Return (x, y) of the center of cell containing provided text 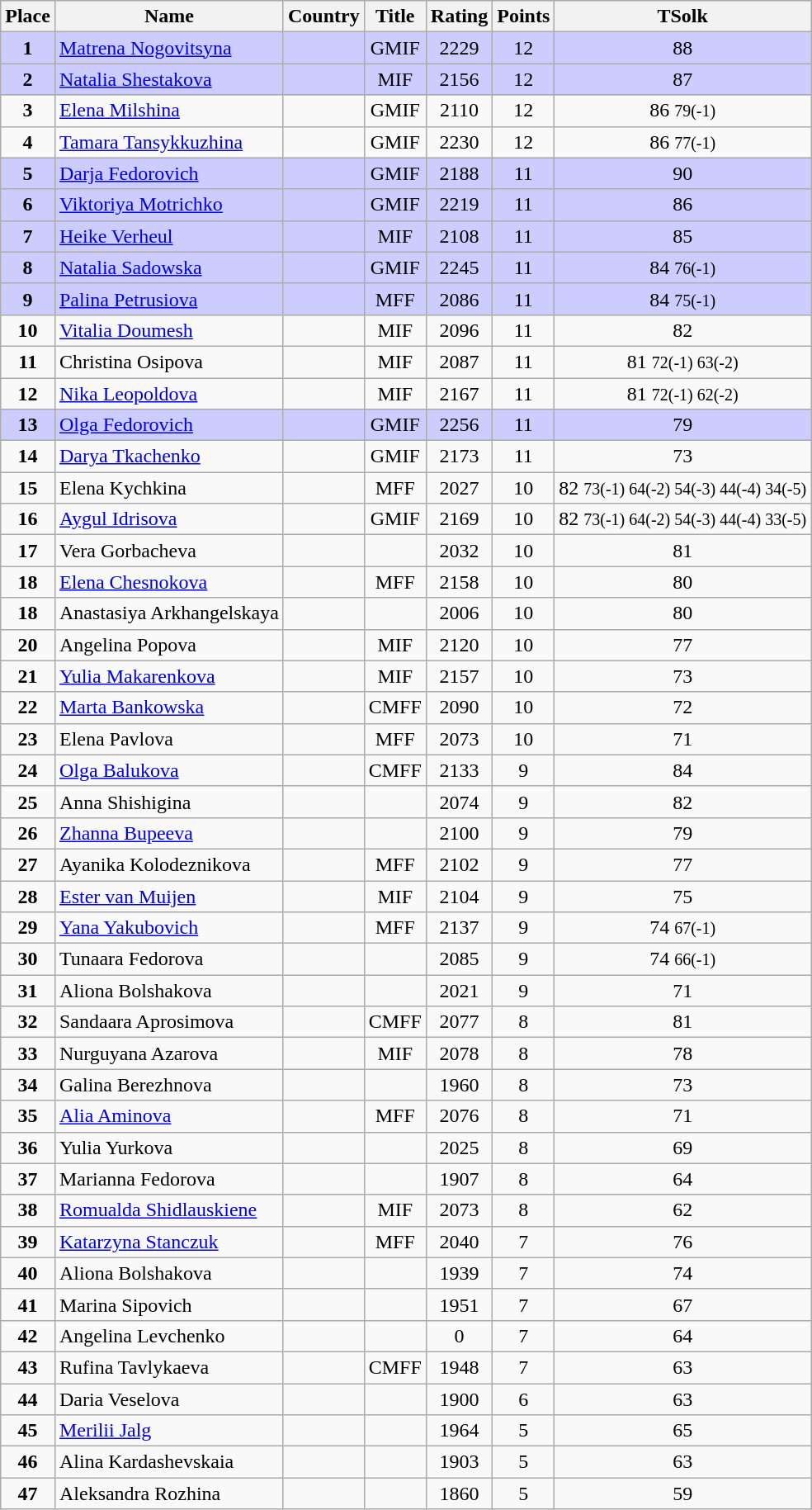
45 (28, 1431)
86 (683, 205)
2110 (459, 111)
2077 (459, 1022)
14 (28, 457)
2219 (459, 205)
2169 (459, 519)
36 (28, 1148)
65 (683, 1431)
Rating (459, 17)
75 (683, 896)
1900 (459, 1399)
Title (394, 17)
74 (683, 1273)
37 (28, 1179)
2120 (459, 645)
86 77(-1) (683, 142)
41 (28, 1304)
Place (28, 17)
17 (28, 551)
33 (28, 1053)
84 76(-1) (683, 267)
Anna Shishigina (168, 802)
Name (168, 17)
Alina Kardashevskaia (168, 1462)
1964 (459, 1431)
1 (28, 48)
2032 (459, 551)
32 (28, 1022)
21 (28, 676)
Ayanika Kolodeznikova (168, 864)
2085 (459, 959)
2104 (459, 896)
28 (28, 896)
Ester van Muijen (168, 896)
2040 (459, 1242)
2229 (459, 48)
74 66(-1) (683, 959)
26 (28, 833)
62 (683, 1210)
Katarzyna Stanczuk (168, 1242)
87 (683, 79)
2027 (459, 488)
1907 (459, 1179)
2158 (459, 582)
16 (28, 519)
Darja Fedorovich (168, 173)
85 (683, 236)
2156 (459, 79)
Zhanna Bupeeva (168, 833)
Nurguyana Azarova (168, 1053)
Christina Osipova (168, 362)
88 (683, 48)
30 (28, 959)
2157 (459, 676)
Yulia Makarenkova (168, 676)
34 (28, 1085)
Elena Chesnokova (168, 582)
27 (28, 864)
78 (683, 1053)
Vera Gorbacheva (168, 551)
2021 (459, 991)
Palina Petrusiova (168, 299)
59 (683, 1493)
76 (683, 1242)
69 (683, 1148)
2173 (459, 457)
43 (28, 1367)
2256 (459, 425)
15 (28, 488)
Yana Yakubovich (168, 928)
2025 (459, 1148)
TSolk (683, 17)
Elena Kychkina (168, 488)
44 (28, 1399)
3 (28, 111)
47 (28, 1493)
Vitalia Doumesh (168, 330)
Darya Tkachenko (168, 457)
90 (683, 173)
Alia Aminova (168, 1116)
4 (28, 142)
2167 (459, 394)
1948 (459, 1367)
82 73(-1) 64(-2) 54(-3) 44(-4) 34(-5) (683, 488)
81 72(-1) 62(-2) (683, 394)
Marta Bankowska (168, 708)
Aleksandra Rozhina (168, 1493)
86 79(-1) (683, 111)
2108 (459, 236)
Rufina Tavlykaeva (168, 1367)
Olga Fedorovich (168, 425)
Aygul Idrisova (168, 519)
Angelina Popova (168, 645)
1960 (459, 1085)
2078 (459, 1053)
2096 (459, 330)
Sandaara Aprosimova (168, 1022)
Nika Leopoldova (168, 394)
Natalia Sadowska (168, 267)
Daria Veselova (168, 1399)
35 (28, 1116)
Angelina Levchenko (168, 1336)
Heike Verheul (168, 236)
Marianna Fedorova (168, 1179)
Natalia Shestakova (168, 79)
2076 (459, 1116)
Country (323, 17)
22 (28, 708)
2245 (459, 267)
Matrena Nogovitsyna (168, 48)
Points (523, 17)
25 (28, 802)
Tunaara Fedorova (168, 959)
2087 (459, 362)
46 (28, 1462)
0 (459, 1336)
23 (28, 739)
Yulia Yurkova (168, 1148)
Romualda Shidlauskiene (168, 1210)
84 75(-1) (683, 299)
Olga Balukova (168, 770)
Anastasiya Arkhangelskaya (168, 613)
Tamara Tansykkuzhina (168, 142)
1951 (459, 1304)
84 (683, 770)
24 (28, 770)
20 (28, 645)
2 (28, 79)
Galina Berezhnova (168, 1085)
42 (28, 1336)
2137 (459, 928)
31 (28, 991)
Marina Sipovich (168, 1304)
2230 (459, 142)
Viktoriya Motrichko (168, 205)
29 (28, 928)
2090 (459, 708)
38 (28, 1210)
2074 (459, 802)
72 (683, 708)
2102 (459, 864)
Merilii Jalg (168, 1431)
39 (28, 1242)
13 (28, 425)
2086 (459, 299)
1903 (459, 1462)
40 (28, 1273)
82 73(-1) 64(-2) 54(-3) 44(-4) 33(-5) (683, 519)
2133 (459, 770)
67 (683, 1304)
2100 (459, 833)
Elena Pavlova (168, 739)
2188 (459, 173)
2006 (459, 613)
1860 (459, 1493)
81 72(-1) 63(-2) (683, 362)
Elena Milshina (168, 111)
74 67(-1) (683, 928)
1939 (459, 1273)
